Return the (x, y) coordinate for the center point of the cell that contains the specified text.  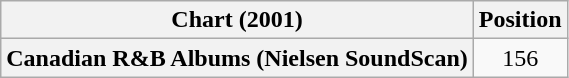
156 (520, 58)
Position (520, 20)
Chart (2001) (238, 20)
Canadian R&B Albums (Nielsen SoundScan) (238, 58)
